Scan for the cell matching the given text and deliver its [X, Y] coordinate at center. 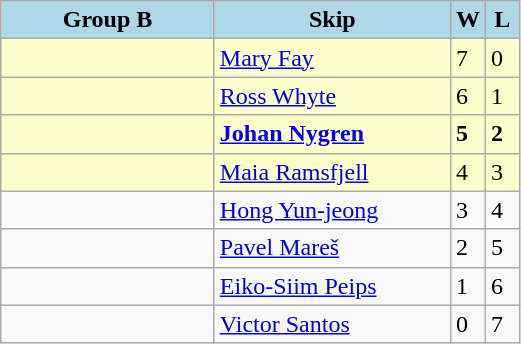
W [468, 20]
Ross Whyte [332, 96]
L [502, 20]
Maia Ramsfjell [332, 172]
Pavel Mareš [332, 248]
Eiko-Siim Peips [332, 286]
Johan Nygren [332, 134]
Victor Santos [332, 324]
Skip [332, 20]
Mary Fay [332, 58]
Group B [108, 20]
Hong Yun-jeong [332, 210]
